Output the [x, y] coordinate of the center of the cell containing the given text.  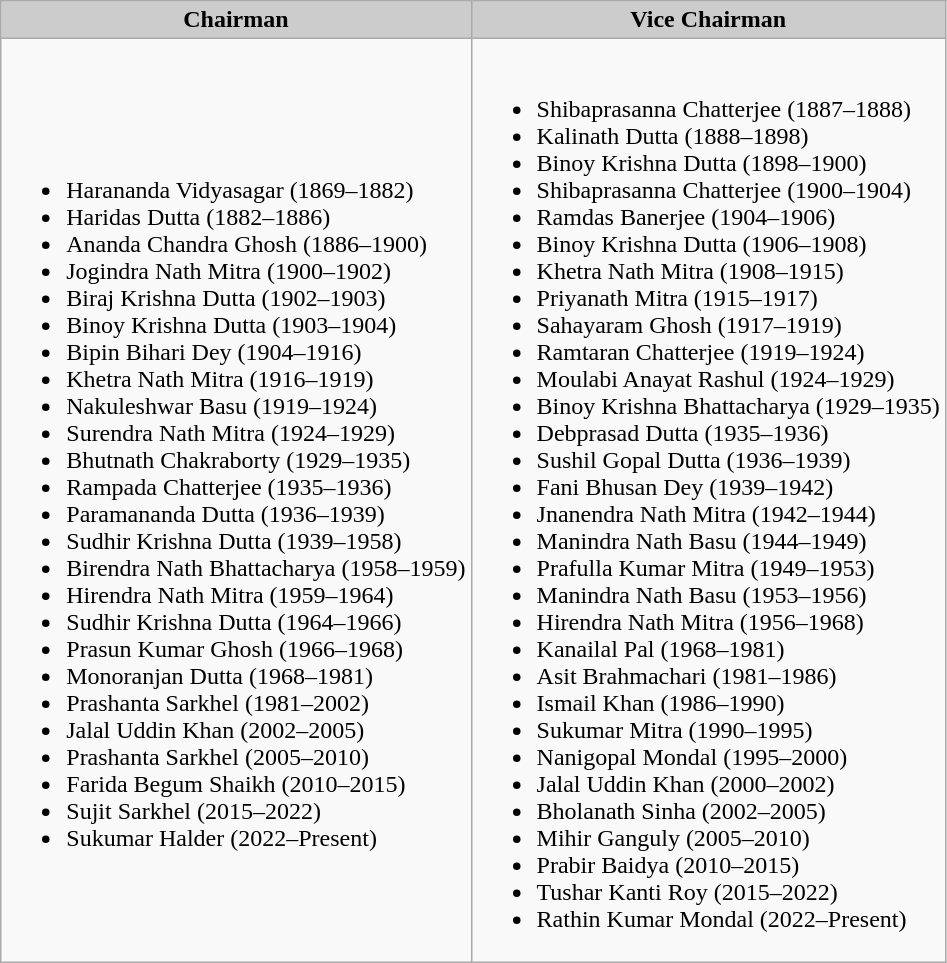
Chairman [236, 20]
Vice Chairman [708, 20]
